Output the (x, y) coordinate of the center of the cell containing the given text.  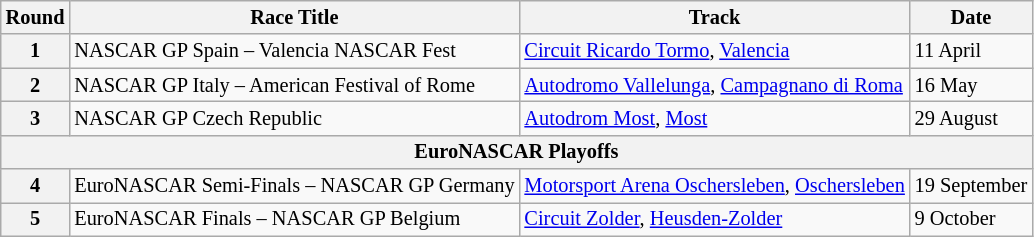
Circuit Zolder, Heusden-Zolder (715, 219)
11 April (971, 51)
NASCAR GP Spain – Valencia NASCAR Fest (294, 51)
29 August (971, 118)
2 (36, 85)
EuroNASCAR Finals – NASCAR GP Belgium (294, 219)
NASCAR GP Czech Republic (294, 118)
4 (36, 186)
3 (36, 118)
1 (36, 51)
Motorsport Arena Oschersleben, Oschersleben (715, 186)
EuroNASCAR Semi-Finals – NASCAR GP Germany (294, 186)
9 October (971, 219)
Track (715, 17)
Autodromo Vallelunga, Campagnano di Roma (715, 85)
NASCAR GP Italy – American Festival of Rome (294, 85)
19 September (971, 186)
5 (36, 219)
16 May (971, 85)
Round (36, 17)
Circuit Ricardo Tormo, Valencia (715, 51)
Date (971, 17)
Race Title (294, 17)
EuroNASCAR Playoffs (516, 152)
Autodrom Most, Most (715, 118)
